Search for the cell housing the specified text and yield its (x, y) center coordinate. 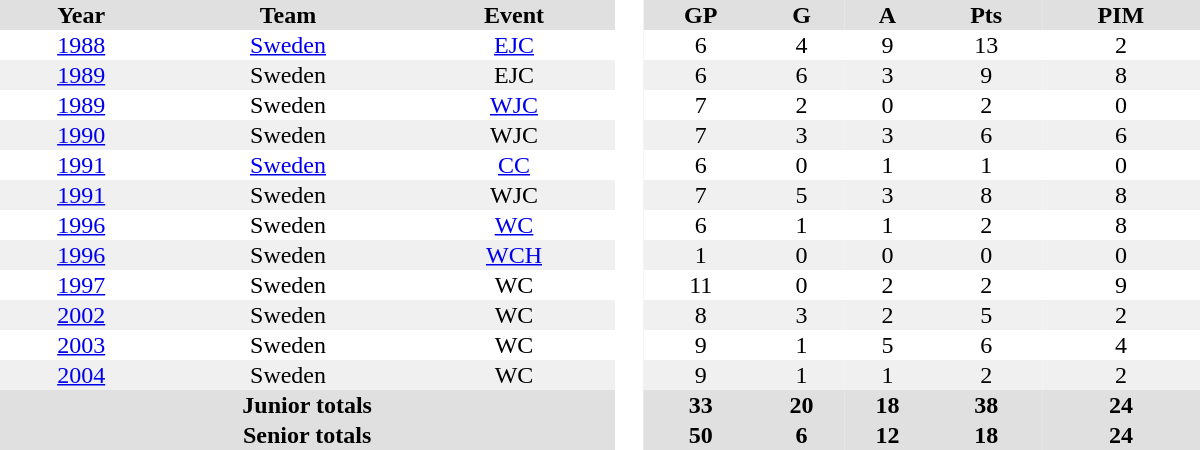
A (887, 15)
1997 (81, 285)
1990 (81, 135)
50 (701, 435)
Year (81, 15)
12 (887, 435)
Event (514, 15)
2002 (81, 315)
33 (701, 405)
38 (986, 405)
1988 (81, 45)
GP (701, 15)
Team (288, 15)
WCH (514, 255)
PIM (1121, 15)
G (802, 15)
Junior totals (307, 405)
2003 (81, 345)
2004 (81, 375)
Pts (986, 15)
Senior totals (307, 435)
13 (986, 45)
20 (802, 405)
CC (514, 165)
11 (701, 285)
